Determine the (X, Y) coordinate at the center of the cell enclosing the given text.  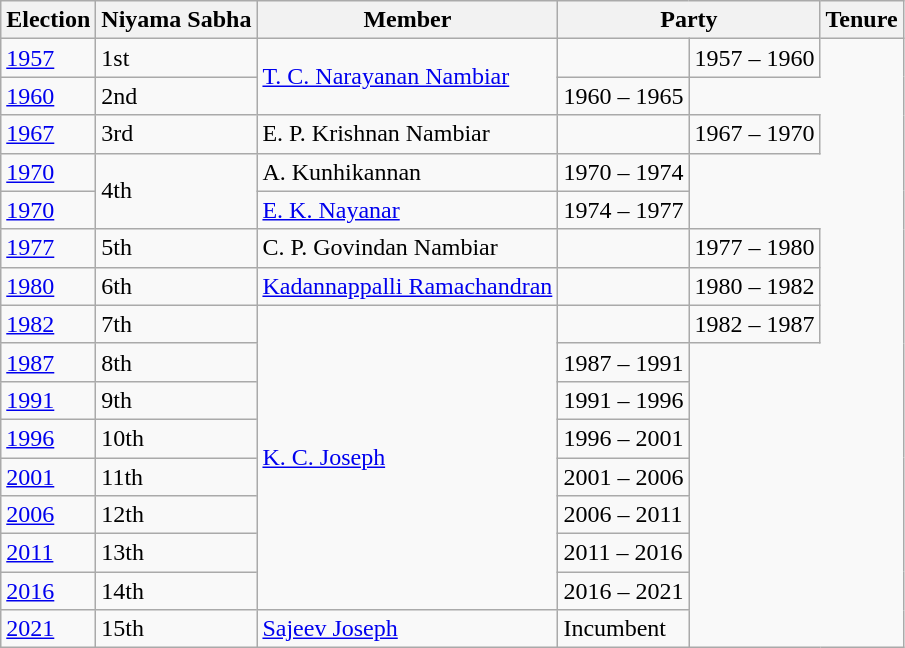
2016 (48, 591)
5th (176, 248)
7th (176, 324)
1970 – 1974 (624, 172)
1996 – 2001 (624, 438)
Tenure (862, 20)
Sajeev Joseph (408, 629)
1967 (48, 134)
2016 – 2021 (624, 591)
6th (176, 286)
10th (176, 438)
A. Kunhikannan (408, 172)
4th (176, 191)
12th (176, 515)
2011 – 2016 (624, 553)
1987 – 1991 (624, 362)
1967 – 1970 (754, 134)
C. P. Govindan Nambiar (408, 248)
Niyama Sabha (176, 20)
Election (48, 20)
3rd (176, 134)
Kadannappalli Ramachandran (408, 286)
9th (176, 400)
1957 – 1960 (754, 58)
15th (176, 629)
2011 (48, 553)
Member (408, 20)
1982 (48, 324)
1977 – 1980 (754, 248)
1980 – 1982 (754, 286)
8th (176, 362)
1960 (48, 96)
E. K. Nayanar (408, 210)
2021 (48, 629)
1960 – 1965 (624, 96)
2006 – 2011 (624, 515)
2001 – 2006 (624, 477)
1974 – 1977 (624, 210)
1957 (48, 58)
1st (176, 58)
1987 (48, 362)
E. P. Krishnan Nambiar (408, 134)
2nd (176, 96)
2006 (48, 515)
Incumbent (624, 629)
14th (176, 591)
1991 – 1996 (624, 400)
1980 (48, 286)
T. C. Narayanan Nambiar (408, 77)
K. C. Joseph (408, 457)
Party (689, 20)
1977 (48, 248)
1991 (48, 400)
11th (176, 477)
1996 (48, 438)
1982 – 1987 (754, 324)
2001 (48, 477)
13th (176, 553)
